Return the (X, Y) coordinate for the center point of the cell that contains the specified text.  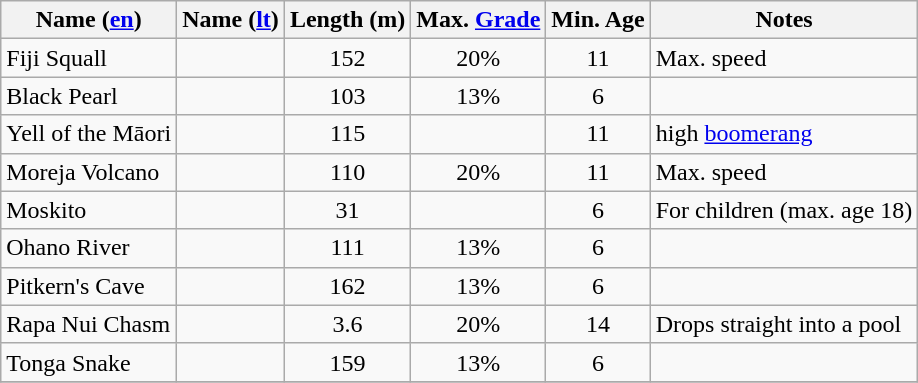
14 (598, 324)
For children (max. age 18) (784, 210)
Ohano River (89, 248)
103 (347, 96)
111 (347, 248)
Fiji Squall (89, 58)
Moskito (89, 210)
Max. Grade (478, 20)
high boomerang (784, 134)
Drops straight into a pool (784, 324)
Min. Age (598, 20)
Yell of the Māori (89, 134)
159 (347, 362)
Pitkern's Cave (89, 286)
Notes (784, 20)
Rapa Nui Chasm (89, 324)
152 (347, 58)
Length (m) (347, 20)
Moreja Volcano (89, 172)
Name (en) (89, 20)
162 (347, 286)
Name (lt) (231, 20)
Black Pearl (89, 96)
Tonga Snake (89, 362)
3.6 (347, 324)
115 (347, 134)
110 (347, 172)
31 (347, 210)
